Provide the [x, y] coordinate of the cell's center where the given text is located.  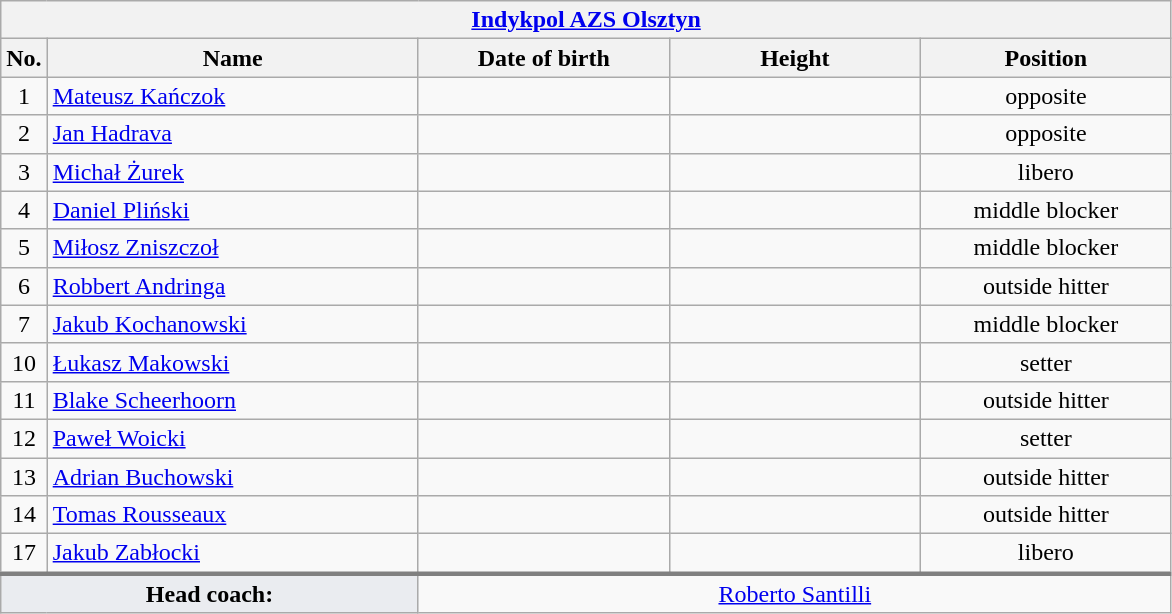
Tomas Rousseaux [232, 515]
Indykpol AZS Olsztyn [586, 20]
Paweł Woicki [232, 438]
11 [24, 400]
Date of birth [544, 58]
Michał Żurek [232, 172]
Robbert Andringa [232, 286]
6 [24, 286]
3 [24, 172]
Mateusz Kańczok [232, 96]
Roberto Santilli [794, 593]
Miłosz Zniszczoł [232, 248]
2 [24, 134]
13 [24, 477]
Daniel Pliński [232, 210]
7 [24, 324]
Position [1046, 58]
Blake Scheerhoorn [232, 400]
5 [24, 248]
Jan Hadrava [232, 134]
Name [232, 58]
Head coach: [210, 593]
No. [24, 58]
Łukasz Makowski [232, 362]
Jakub Zabłocki [232, 554]
10 [24, 362]
Adrian Buchowski [232, 477]
Height [794, 58]
17 [24, 554]
14 [24, 515]
12 [24, 438]
Jakub Kochanowski [232, 324]
4 [24, 210]
1 [24, 96]
